Provide the (x, y) coordinate of the cell's center where the given text is located.  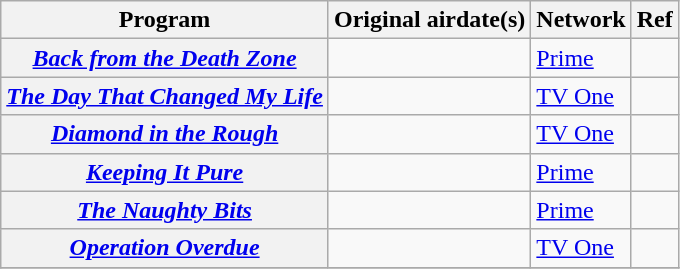
Keeping It Pure (165, 172)
Back from the Death Zone (165, 58)
Diamond in the Rough (165, 134)
Program (165, 20)
Ref (654, 20)
Network (581, 20)
Operation Overdue (165, 248)
The Day That Changed My Life (165, 96)
Original airdate(s) (429, 20)
The Naughty Bits (165, 210)
